Return the (x, y) coordinate for the center point of the cell that contains the specified text.  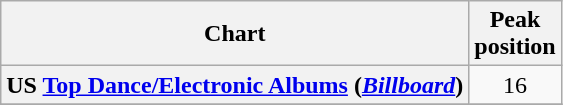
16 (515, 85)
US Top Dance/Electronic Albums (Billboard) (235, 85)
Chart (235, 34)
Peakposition (515, 34)
